Extract the (X, Y) coordinate from the center of the cell holding the provided text.  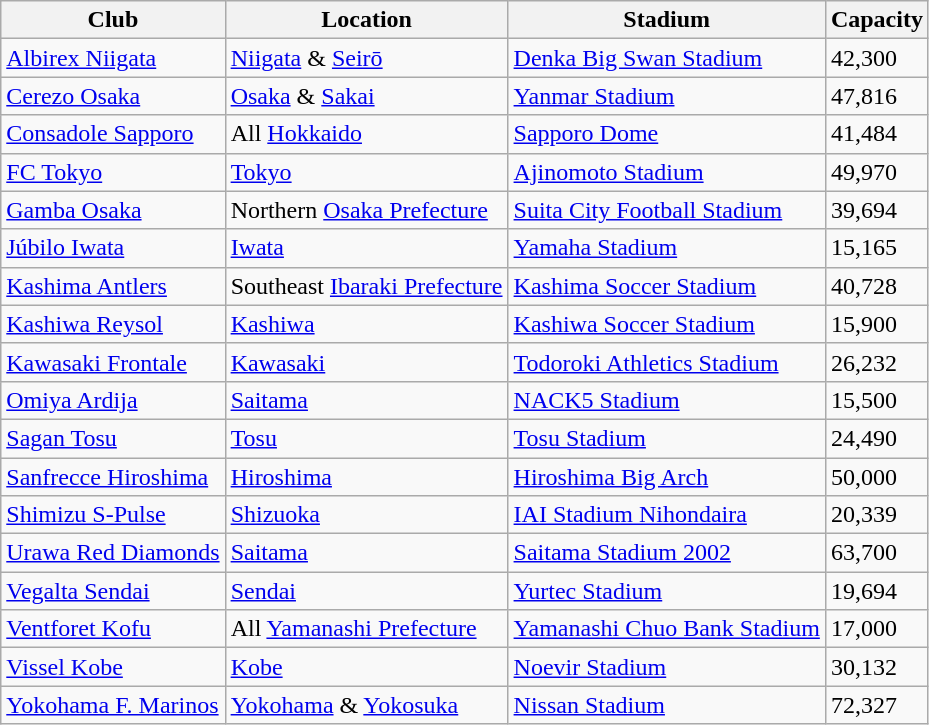
Yokohama & Yokosuka (366, 705)
Yokohama F. Marinos (113, 705)
30,132 (876, 667)
40,728 (876, 286)
Cerezo Osaka (113, 96)
NACK5 Stadium (666, 400)
Capacity (876, 20)
Kashiwa (366, 324)
15,165 (876, 248)
Tosu Stadium (666, 438)
IAI Stadium Nihondaira (666, 515)
Osaka & Sakai (366, 96)
Kashima Antlers (113, 286)
Denka Big Swan Stadium (666, 58)
Yanmar Stadium (666, 96)
15,500 (876, 400)
Consadole Sapporo (113, 134)
15,900 (876, 324)
42,300 (876, 58)
Club (113, 20)
41,484 (876, 134)
Kawasaki Frontale (113, 362)
Nissan Stadium (666, 705)
Suita City Football Stadium (666, 210)
Omiya Ardija (113, 400)
Ventforet Kofu (113, 629)
Todoroki Athletics Stadium (666, 362)
Sendai (366, 591)
All Hokkaido (366, 134)
47,816 (876, 96)
Kobe (366, 667)
20,339 (876, 515)
Iwata (366, 248)
Saitama Stadium 2002 (666, 553)
50,000 (876, 477)
72,327 (876, 705)
Northern Osaka Prefecture (366, 210)
39,694 (876, 210)
19,694 (876, 591)
Yamanashi Chuo Bank Stadium (666, 629)
Yurtec Stadium (666, 591)
Southeast Ibaraki Prefecture (366, 286)
63,700 (876, 553)
Kashiwa Soccer Stadium (666, 324)
Júbilo Iwata (113, 248)
17,000 (876, 629)
Kashima Soccer Stadium (666, 286)
Niigata & Seirō (366, 58)
Kawasaki (366, 362)
Hiroshima (366, 477)
FC Tokyo (113, 172)
Sanfrecce Hiroshima (113, 477)
Tosu (366, 438)
Albirex Niigata (113, 58)
24,490 (876, 438)
Sagan Tosu (113, 438)
All Yamanashi Prefecture (366, 629)
49,970 (876, 172)
Yamaha Stadium (666, 248)
26,232 (876, 362)
Ajinomoto Stadium (666, 172)
Vissel Kobe (113, 667)
Vegalta Sendai (113, 591)
Shizuoka (366, 515)
Urawa Red Diamonds (113, 553)
Noevir Stadium (666, 667)
Stadium (666, 20)
Location (366, 20)
Kashiwa Reysol (113, 324)
Gamba Osaka (113, 210)
Tokyo (366, 172)
Sapporo Dome (666, 134)
Hiroshima Big Arch (666, 477)
Shimizu S-Pulse (113, 515)
